Identify which cell holds the provided text, then report its (X, Y) central coordinate. 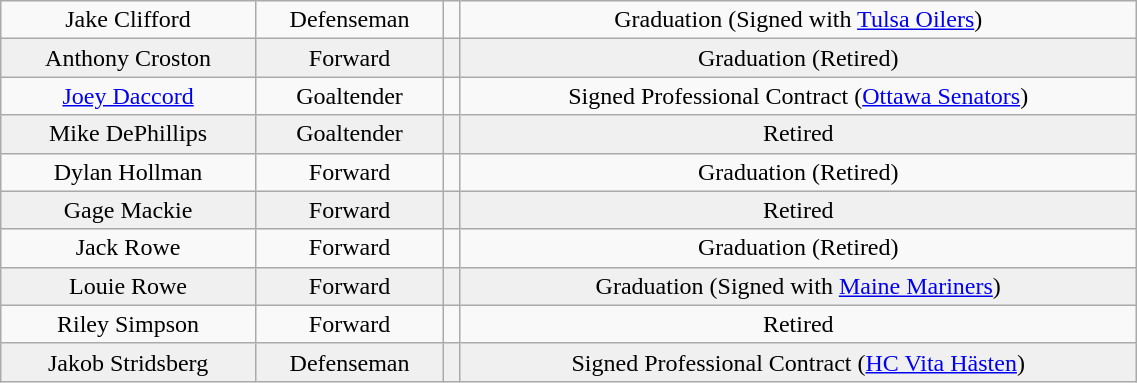
Jack Rowe (128, 248)
Graduation (Signed with Maine Mariners) (798, 286)
Anthony Croston (128, 58)
Louie Rowe (128, 286)
Jake Clifford (128, 20)
Joey Daccord (128, 96)
Riley Simpson (128, 324)
Jakob Stridsberg (128, 362)
Mike DePhillips (128, 134)
Signed Professional Contract (Ottawa Senators) (798, 96)
Gage Mackie (128, 210)
Dylan Hollman (128, 172)
Signed Professional Contract (HC Vita Hästen) (798, 362)
Graduation (Signed with Tulsa Oilers) (798, 20)
